Scan for the cell matching the given text and deliver its (X, Y) coordinate at center. 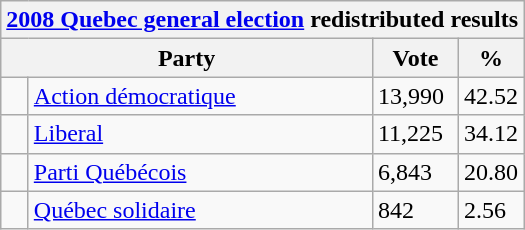
Action démocratique (200, 96)
6,843 (415, 172)
Party (187, 58)
Parti Québécois (200, 172)
42.52 (490, 96)
Liberal (200, 134)
842 (415, 210)
Québec solidaire (200, 210)
34.12 (490, 134)
13,990 (415, 96)
2.56 (490, 210)
20.80 (490, 172)
Vote (415, 58)
% (490, 58)
2008 Quebec general election redistributed results (262, 20)
11,225 (415, 134)
